Determine the [x, y] coordinate at the center of the cell enclosing the given text.  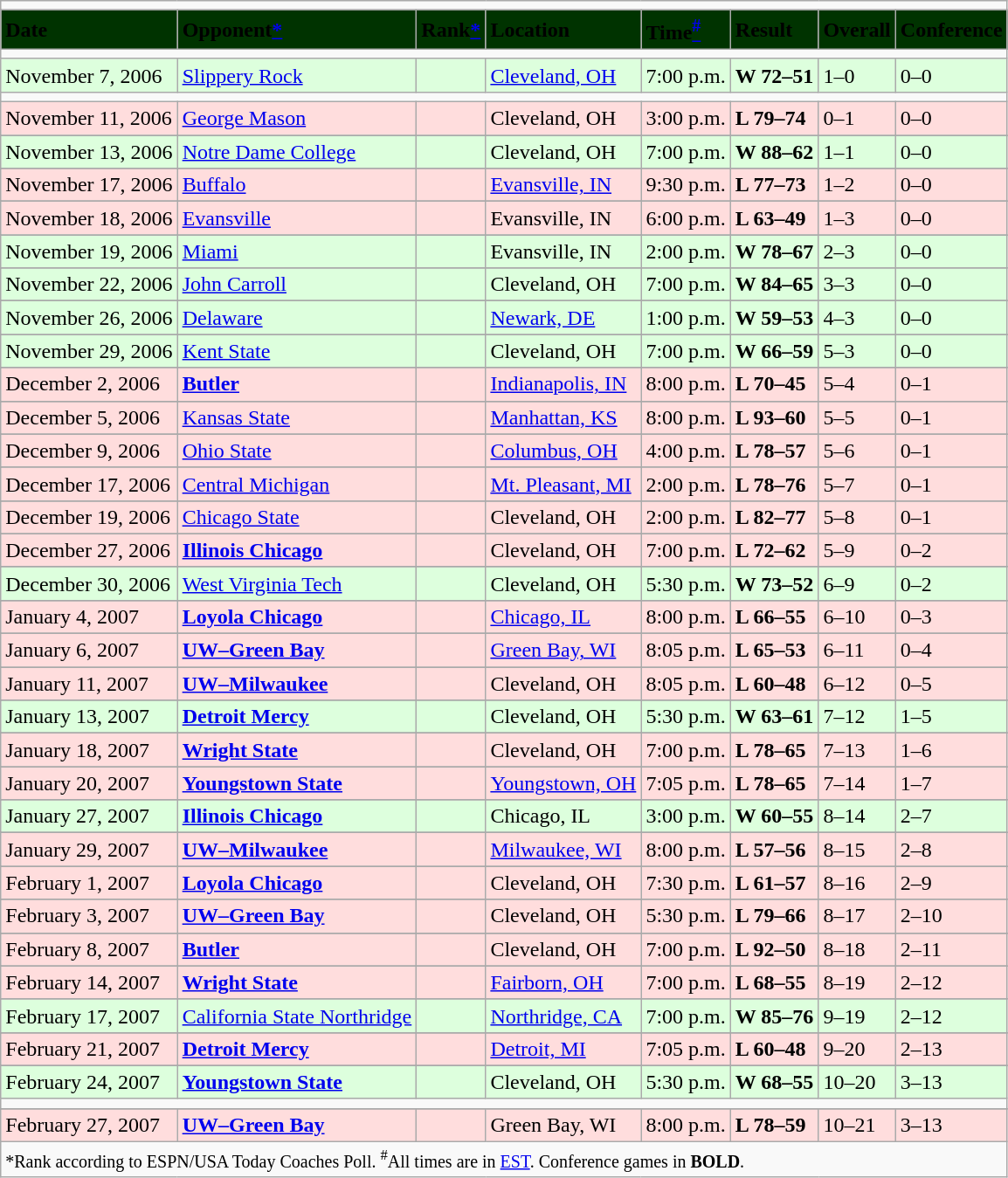
1–1 [857, 152]
L 78–57 [774, 451]
Mt. Pleasant, MI [563, 484]
2–10 [951, 916]
Detroit, MI [563, 1049]
L 68–55 [774, 982]
February 14, 2007 [89, 982]
0–5 [951, 684]
1–6 [951, 750]
L 70–45 [774, 384]
February 27, 2007 [89, 1125]
5–5 [857, 417]
Slippery Rock [297, 75]
Manhattan, KS [563, 417]
6–9 [857, 583]
John Carroll [297, 285]
W 59–53 [774, 318]
6–12 [857, 684]
W 66–59 [774, 351]
1–2 [857, 185]
1–5 [951, 717]
2–3 [857, 251]
West Virginia Tech [297, 583]
Rank* [451, 30]
Location [563, 30]
7:30 p.m. [686, 883]
February 3, 2007 [89, 916]
December 9, 2006 [89, 451]
Indianapolis, IN [563, 384]
February 8, 2007 [89, 949]
Result [774, 30]
2–8 [951, 850]
8–19 [857, 982]
L 78–59 [774, 1125]
December 2, 2006 [89, 384]
L 79–66 [774, 916]
4–3 [857, 318]
W 85–76 [774, 1016]
8–14 [857, 816]
8–16 [857, 883]
7–13 [857, 750]
W 68–55 [774, 1082]
L 79–74 [774, 119]
7–12 [857, 717]
W 88–62 [774, 152]
Northridge, CA [563, 1016]
January 29, 2007 [89, 850]
2–9 [951, 883]
6–10 [857, 617]
*Rank according to ESPN/USA Today Coaches Poll. #All times are in EST. Conference games in BOLD. [504, 1160]
Milwaukee, WI [563, 850]
L 78–76 [774, 484]
6–11 [857, 651]
2–13 [951, 1049]
7–14 [857, 783]
4:00 p.m. [686, 451]
W 84–65 [774, 285]
December 19, 2006 [89, 517]
0–4 [951, 651]
L 92–50 [774, 949]
November 29, 2006 [89, 351]
5–6 [857, 451]
February 1, 2007 [89, 883]
January 27, 2007 [89, 816]
February 21, 2007 [89, 1049]
L 93–60 [774, 417]
Chicago State [297, 517]
Delaware [297, 318]
Date [89, 30]
8–15 [857, 850]
L 77–73 [774, 185]
January 4, 2007 [89, 617]
6:00 p.m. [686, 218]
Kansas State [297, 417]
December 5, 2006 [89, 417]
Youngstown, OH [563, 783]
Conference [951, 30]
November 19, 2006 [89, 251]
January 11, 2007 [89, 684]
W 72–51 [774, 75]
December 30, 2006 [89, 583]
Fairborn, OH [563, 982]
January 6, 2007 [89, 651]
Columbus, OH [563, 451]
5–4 [857, 384]
Newark, DE [563, 318]
1–7 [951, 783]
November 11, 2006 [89, 119]
W 63–61 [774, 717]
L 57–56 [774, 850]
November 26, 2006 [89, 318]
January 20, 2007 [89, 783]
W 60–55 [774, 816]
Buffalo [297, 185]
George Mason [297, 119]
February 17, 2007 [89, 1016]
Overall [857, 30]
November 22, 2006 [89, 285]
5–3 [857, 351]
5–7 [857, 484]
Evansville [297, 218]
2–7 [951, 816]
February 24, 2007 [89, 1082]
L 63–49 [774, 218]
9:30 p.m. [686, 185]
9–19 [857, 1016]
L 82–77 [774, 517]
1–0 [857, 75]
1:00 p.m. [686, 318]
Notre Dame College [297, 152]
Miami [297, 251]
California State Northridge [297, 1016]
10–21 [857, 1125]
Time# [686, 30]
Central Michigan [297, 484]
5–9 [857, 550]
November 18, 2006 [89, 218]
8–17 [857, 916]
Ohio State [297, 451]
5–8 [857, 517]
Opponent* [297, 30]
10–20 [857, 1082]
3–3 [857, 285]
W 73–52 [774, 583]
December 17, 2006 [89, 484]
2–11 [951, 949]
0–3 [951, 617]
L 72–62 [774, 550]
9–20 [857, 1049]
November 7, 2006 [89, 75]
L 61–57 [774, 883]
1–3 [857, 218]
L 65–53 [774, 651]
L 66–55 [774, 617]
8–18 [857, 949]
January 18, 2007 [89, 750]
January 13, 2007 [89, 717]
Kent State [297, 351]
November 17, 2006 [89, 185]
W 78–67 [774, 251]
November 13, 2006 [89, 152]
December 27, 2006 [89, 550]
